Return the (x, y) coordinate for the center point of the cell that contains the specified text.  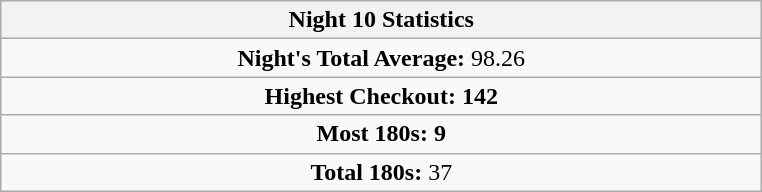
Total 180s: 37 (382, 172)
Night's Total Average: 98.26 (382, 58)
Night 10 Statistics (382, 20)
Most 180s: 9 (382, 134)
Highest Checkout: 142 (382, 96)
